Return the [X, Y] coordinate for the center point of the cell that contains the specified text.  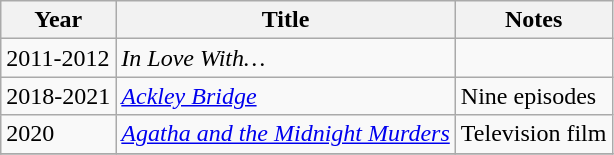
Agatha and the Midnight Murders [286, 134]
Notes [534, 20]
2018-2021 [58, 96]
Title [286, 20]
Television film [534, 134]
Year [58, 20]
In Love With… [286, 58]
2011-2012 [58, 58]
Nine episodes [534, 96]
2020 [58, 134]
Ackley Bridge [286, 96]
